Return [X, Y] of the center of cell containing provided text 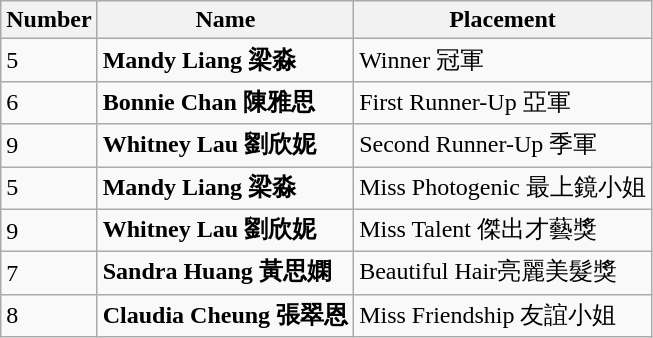
7 [49, 274]
Placement [503, 20]
Name [225, 20]
Winner 冠軍 [503, 60]
Miss Photogenic 最上鏡小姐 [503, 188]
Miss Talent 傑出才藝獎 [503, 230]
Number [49, 20]
Claudia Cheung 張翠恩 [225, 316]
Second Runner-Up 季軍 [503, 146]
8 [49, 316]
6 [49, 102]
First Runner-Up 亞軍 [503, 102]
Beautiful Hair亮麗美髮獎 [503, 274]
Miss Friendship 友誼小姐 [503, 316]
Bonnie Chan 陳雅思 [225, 102]
Sandra Huang 黃思嫻 [225, 274]
